Return the [X, Y] coordinate for the center point of the cell that contains the specified text.  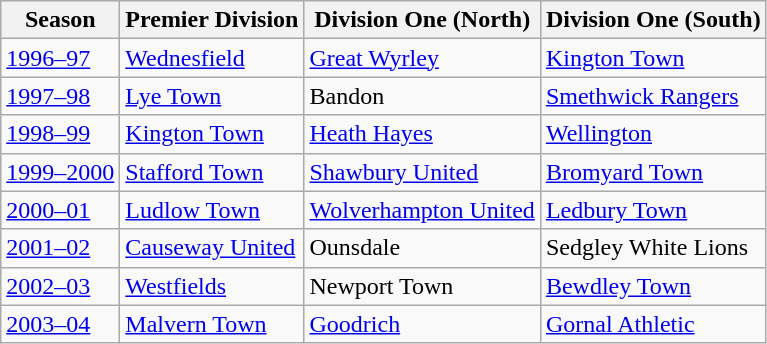
Wellington [653, 134]
Wolverhampton United [422, 210]
Ludlow Town [212, 210]
2000–01 [60, 210]
Ledbury Town [653, 210]
Bromyard Town [653, 172]
1996–97 [60, 58]
1997–98 [60, 96]
Malvern Town [212, 324]
Division One (North) [422, 20]
Wednesfield [212, 58]
Gornal Athletic [653, 324]
1999–2000 [60, 172]
2003–04 [60, 324]
Stafford Town [212, 172]
Heath Hayes [422, 134]
Great Wyrley [422, 58]
Bandon [422, 96]
Sedgley White Lions [653, 248]
Lye Town [212, 96]
Division One (South) [653, 20]
Goodrich [422, 324]
2001–02 [60, 248]
Newport Town [422, 286]
Bewdley Town [653, 286]
2002–03 [60, 286]
Causeway United [212, 248]
Smethwick Rangers [653, 96]
Shawbury United [422, 172]
Season [60, 20]
Ounsdale [422, 248]
Westfields [212, 286]
Premier Division [212, 20]
1998–99 [60, 134]
